Find where the given text appears and provide that cell's center as [X, Y] coordinate. 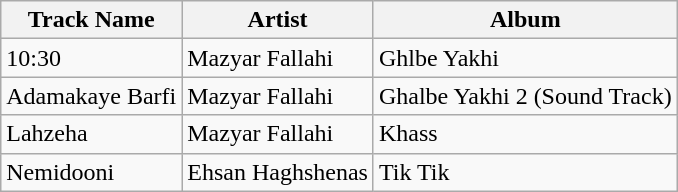
Album [525, 20]
Ehsan Haghshenas [278, 172]
Adamakaye Barfi [92, 96]
Lahzeha [92, 134]
10:30 [92, 58]
Artist [278, 20]
Track Name [92, 20]
Tik Tik [525, 172]
Khass [525, 134]
Ghlbe Yakhi [525, 58]
Ghalbe Yakhi 2 (Sound Track) [525, 96]
Nemidooni [92, 172]
